Extract the [X, Y] coordinate from the center of the cell holding the provided text.  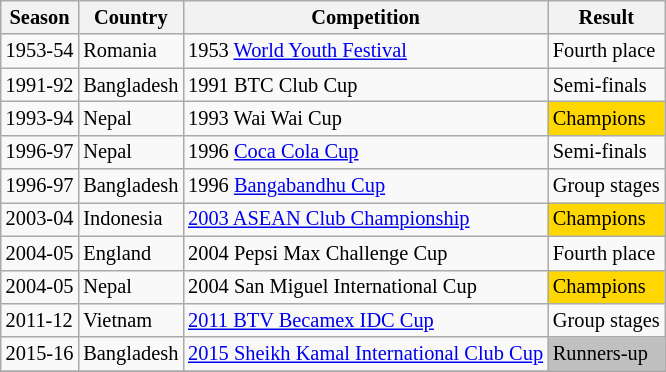
2015 Sheikh Kamal International Club Cup [366, 354]
Competition [366, 17]
2015-16 [40, 354]
1993 Wai Wai Cup [366, 118]
Vietnam [130, 320]
2004 San Miguel International Cup [366, 287]
Season [40, 17]
1993-94 [40, 118]
Romania [130, 51]
2003-04 [40, 219]
Country [130, 17]
1996 Bangabandhu Cup [366, 186]
2011 BTV Becamex IDC Cup [366, 320]
2004 Pepsi Max Challenge Cup [366, 253]
1991 BTC Club Cup [366, 85]
2011-12 [40, 320]
2003 ASEAN Club Championship [366, 219]
Runners-up [606, 354]
1953 World Youth Festival [366, 51]
Result [606, 17]
1991-92 [40, 85]
1996 Coca Cola Cup [366, 152]
1953-54 [40, 51]
England [130, 253]
Indonesia [130, 219]
